Provide the (x, y) coordinate of the cell's center where the given text is located.  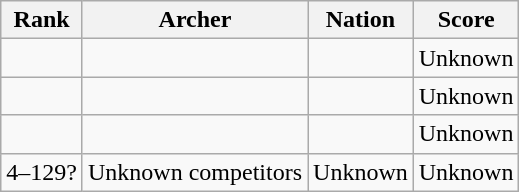
Score (466, 20)
Unknown competitors (194, 172)
Archer (194, 20)
4–129? (42, 172)
Rank (42, 20)
Nation (361, 20)
